Pinpoint the cell where the given text exists, returning its [x, y] midpoint coordinate. 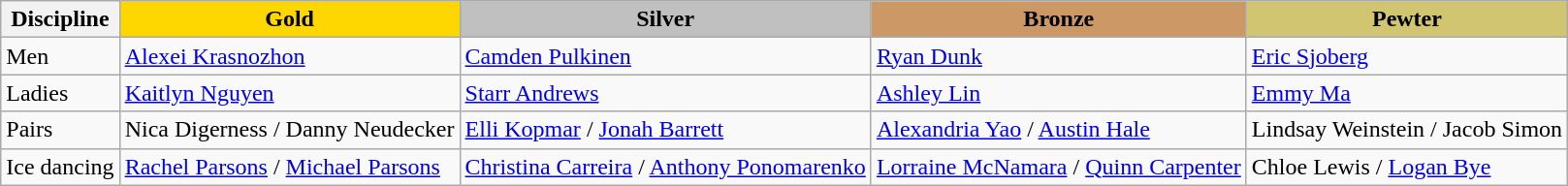
Alexei Krasnozhon [289, 56]
Eric Sjoberg [1406, 56]
Pairs [60, 130]
Ice dancing [60, 167]
Lorraine McNamara / Quinn Carpenter [1059, 167]
Alexandria Yao / Austin Hale [1059, 130]
Chloe Lewis / Logan Bye [1406, 167]
Emmy Ma [1406, 93]
Lindsay Weinstein / Jacob Simon [1406, 130]
Pewter [1406, 19]
Rachel Parsons / Michael Parsons [289, 167]
Ashley Lin [1059, 93]
Men [60, 56]
Gold [289, 19]
Christina Carreira / Anthony Ponomarenko [665, 167]
Silver [665, 19]
Elli Kopmar / Jonah Barrett [665, 130]
Nica Digerness / Danny Neudecker [289, 130]
Ladies [60, 93]
Discipline [60, 19]
Bronze [1059, 19]
Starr Andrews [665, 93]
Ryan Dunk [1059, 56]
Camden Pulkinen [665, 56]
Kaitlyn Nguyen [289, 93]
